Determine the (X, Y) coordinate at the center of the cell enclosing the given text.  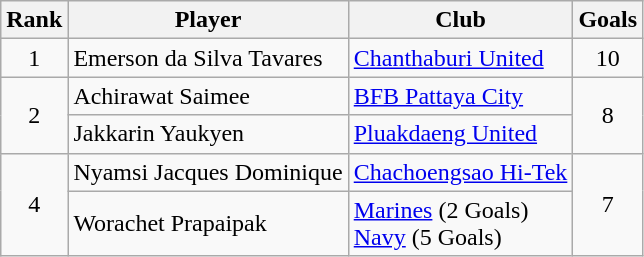
Rank (34, 20)
Chanthaburi United (460, 58)
Pluakdaeng United (460, 134)
Goals (608, 20)
Chachoengsao Hi-Tek (460, 172)
Emerson da Silva Tavares (208, 58)
4 (34, 204)
1 (34, 58)
7 (608, 204)
BFB Pattaya City (460, 96)
Player (208, 20)
2 (34, 115)
Club (460, 20)
Jakkarin Yaukyen (208, 134)
Nyamsi Jacques Dominique (208, 172)
10 (608, 58)
Achirawat Saimee (208, 96)
8 (608, 115)
Marines (2 Goals)Navy (5 Goals) (460, 224)
Worachet Prapaipak (208, 224)
